Identify which cell holds the provided text, then report its [x, y] central coordinate. 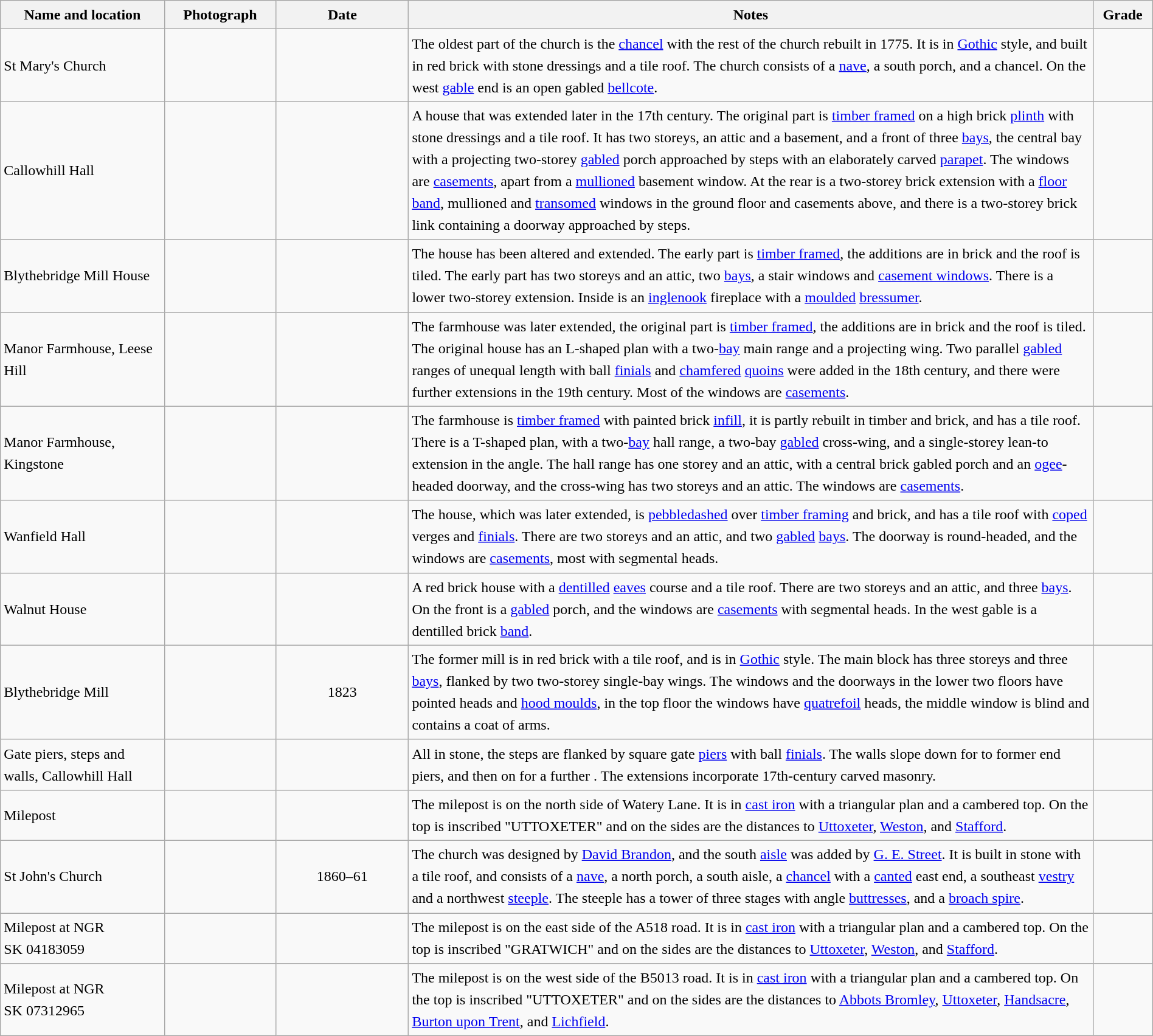
1823 [342, 692]
1860–61 [342, 877]
Wanfield Hall [83, 536]
Milepost [83, 815]
Date [342, 15]
Walnut House [83, 609]
St Mary's Church [83, 66]
Photograph [220, 15]
Name and location [83, 15]
Milepost at NGR SK 07312965 [83, 1000]
Blythebridge Mill House [83, 276]
Callowhill Hall [83, 170]
Grade [1123, 15]
Manor Farmhouse, Leese Hill [83, 359]
St John's Church [83, 877]
Blythebridge Mill [83, 692]
Manor Farmhouse, Kingstone [83, 454]
Milepost at NGR SK 04183059 [83, 939]
Notes [750, 15]
Gate piers, steps and walls, Callowhill Hall [83, 765]
